Output the [x, y] coordinate of the center of the cell containing the given text.  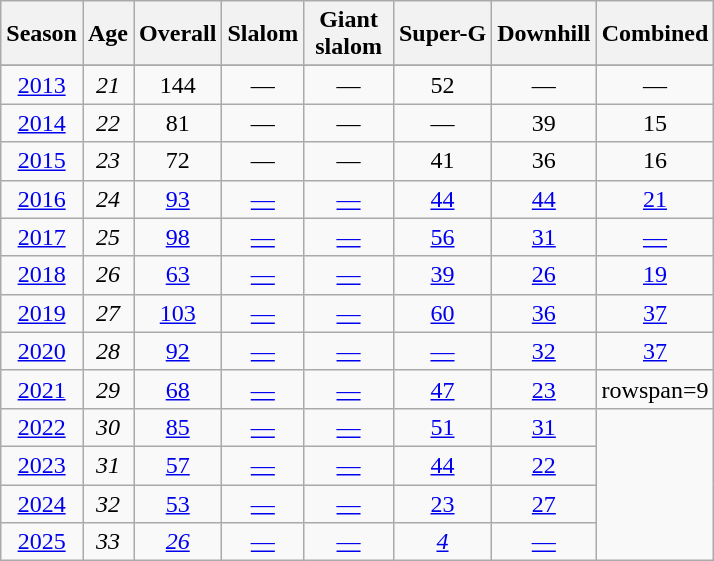
2019 [42, 313]
53 [178, 503]
Overall [178, 34]
57 [178, 465]
2016 [42, 199]
81 [178, 123]
15 [655, 123]
Age [108, 34]
2022 [42, 427]
2024 [42, 503]
56 [442, 237]
2017 [42, 237]
98 [178, 237]
52 [442, 85]
2021 [42, 389]
24 [108, 199]
2025 [42, 542]
41 [442, 161]
103 [178, 313]
93 [178, 199]
72 [178, 161]
Slalom [263, 34]
2015 [42, 161]
19 [655, 275]
60 [442, 313]
2020 [42, 351]
47 [442, 389]
30 [108, 427]
28 [108, 351]
92 [178, 351]
Combined [655, 34]
Super-G [442, 34]
51 [442, 427]
4 [442, 542]
Downhill [544, 34]
29 [108, 389]
2014 [42, 123]
85 [178, 427]
63 [178, 275]
16 [655, 161]
2013 [42, 85]
2023 [42, 465]
rowspan=9 [655, 389]
33 [108, 542]
68 [178, 389]
Giant slalom [349, 34]
Season [42, 34]
25 [108, 237]
2018 [42, 275]
144 [178, 85]
